Provide the [x, y] coordinate of the cell's center where the given text is located.  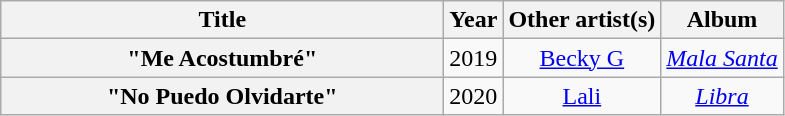
Becky G [582, 58]
"Me Acostumbré" [222, 58]
Lali [582, 96]
Libra [722, 96]
2020 [474, 96]
Other artist(s) [582, 20]
Year [474, 20]
2019 [474, 58]
Title [222, 20]
Mala Santa [722, 58]
Album [722, 20]
"No Puedo Olvidarte" [222, 96]
